Search for the cell housing the specified text and yield its [X, Y] center coordinate. 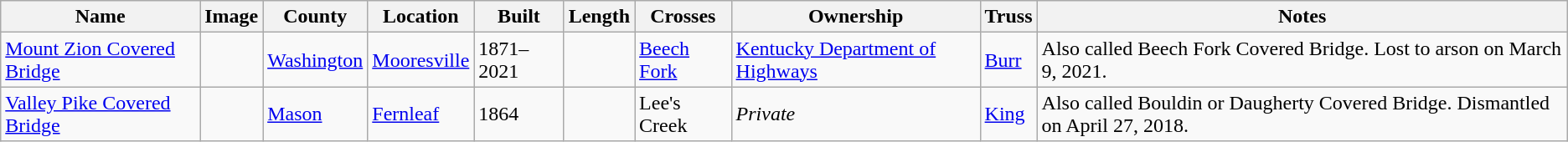
Notes [1302, 17]
Washington [315, 60]
Built [519, 17]
Burr [1008, 60]
Ownership [856, 17]
Length [599, 17]
Valley Pike Covered Bridge [101, 114]
Mount Zion Covered Bridge [101, 60]
Mooresville [420, 60]
Also called Beech Fork Covered Bridge. Lost to arson on March 9, 2021. [1302, 60]
Also called Bouldin or Daugherty Covered Bridge. Dismantled on April 27, 2018. [1302, 114]
Lee's Creek [683, 114]
Location [420, 17]
King [1008, 114]
1871–2021 [519, 60]
1864 [519, 114]
Fernleaf [420, 114]
Private [856, 114]
Beech Fork [683, 60]
Crosses [683, 17]
Image [231, 17]
Mason [315, 114]
Kentucky Department of Highways [856, 60]
Name [101, 17]
Truss [1008, 17]
County [315, 17]
